Detect which cell encompasses the target text, then output its (X, Y) center coordinate. 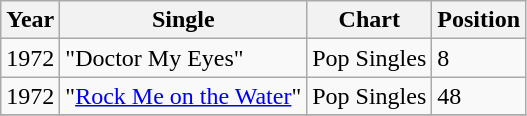
8 (479, 58)
"Doctor My Eyes" (184, 58)
"Rock Me on the Water" (184, 96)
48 (479, 96)
Year (30, 20)
Position (479, 20)
Chart (370, 20)
Single (184, 20)
